Return the (X, Y) coordinate for the center point of the cell that contains the specified text.  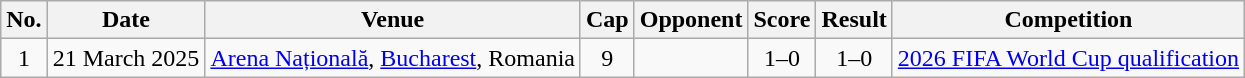
2026 FIFA World Cup qualification (1068, 58)
Cap (607, 20)
Opponent (691, 20)
Venue (393, 20)
Competition (1068, 20)
Score (782, 20)
Arena Națională, Bucharest, Romania (393, 58)
No. (24, 20)
Result (854, 20)
1 (24, 58)
21 March 2025 (126, 58)
9 (607, 58)
Date (126, 20)
